Detect which cell encompasses the target text, then output its [x, y] center coordinate. 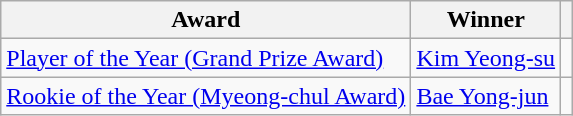
Rookie of the Year (Myeong-chul Award) [206, 96]
Bae Yong-jun [486, 96]
Kim Yeong-su [486, 58]
Winner [486, 20]
Award [206, 20]
Player of the Year (Grand Prize Award) [206, 58]
